Return the (X, Y) coordinate for the center point of the cell that contains the specified text.  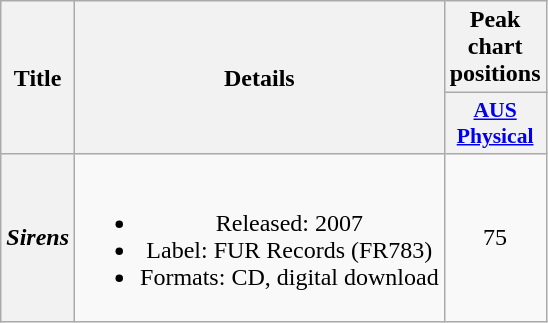
Details (260, 78)
Title (38, 78)
75 (495, 238)
AUSPhysical (495, 124)
Sirens (38, 238)
Released: 2007Label: FUR Records (FR783)Formats: CD, digital download (260, 238)
Peak chart positions (495, 47)
